Output the (x, y) coordinate of the center of the cell containing the given text.  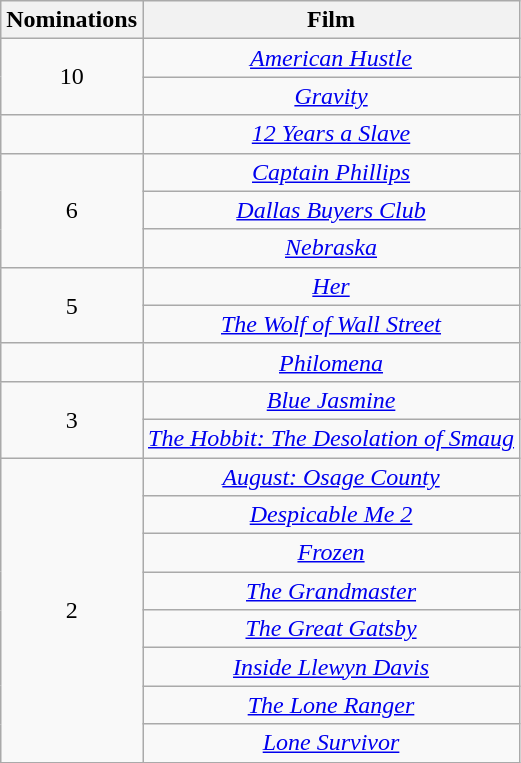
5 (72, 305)
The Grandmaster (330, 591)
The Hobbit: The Desolation of Smaug (330, 438)
Gravity (330, 96)
The Great Gatsby (330, 629)
Despicable Me 2 (330, 515)
Lone Survivor (330, 743)
Nebraska (330, 248)
Blue Jasmine (330, 400)
The Wolf of Wall Street (330, 324)
12 Years a Slave (330, 134)
Captain Phillips (330, 172)
3 (72, 419)
Philomena (330, 362)
Her (330, 286)
American Hustle (330, 58)
6 (72, 210)
The Lone Ranger (330, 705)
August: Osage County (330, 477)
10 (72, 77)
Nominations (72, 20)
2 (72, 610)
Film (330, 20)
Dallas Buyers Club (330, 210)
Inside Llewyn Davis (330, 667)
Frozen (330, 553)
